Determine the (x, y) coordinate at the center of the cell enclosing the given text.  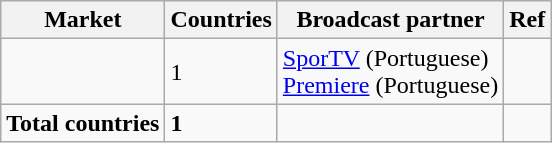
Countries (221, 20)
Ref (528, 20)
SporTV (Portuguese) Premiere (Portuguese) (390, 72)
Total countries (83, 123)
Broadcast partner (390, 20)
Market (83, 20)
